Output the [X, Y] coordinate of the center of the cell containing the given text.  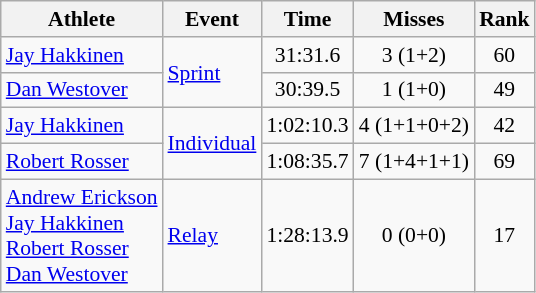
Relay [212, 235]
Dan Westover [82, 90]
1:08:35.7 [307, 162]
Individual [212, 144]
4 (1+1+0+2) [414, 126]
Sprint [212, 72]
17 [504, 235]
Misses [414, 19]
0 (0+0) [414, 235]
7 (1+4+1+1) [414, 162]
1 (1+0) [414, 90]
Athlete [82, 19]
Event [212, 19]
30:39.5 [307, 90]
1:02:10.3 [307, 126]
Rank [504, 19]
1:28:13.9 [307, 235]
31:31.6 [307, 55]
60 [504, 55]
69 [504, 162]
42 [504, 126]
3 (1+2) [414, 55]
Time [307, 19]
Andrew EricksonJay HakkinenRobert RosserDan Westover [82, 235]
Robert Rosser [82, 162]
49 [504, 90]
